Return the (X, Y) coordinate for the center point of the cell that contains the specified text.  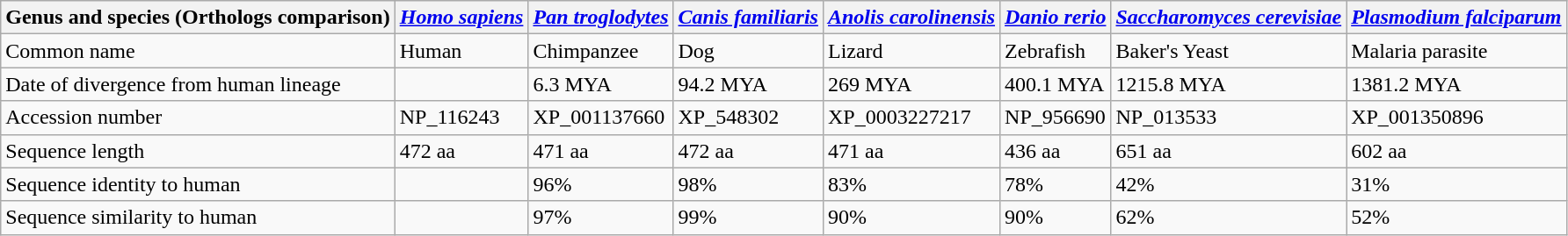
52% (1456, 218)
Danio rerio (1056, 18)
99% (748, 218)
6.3 MYA (601, 84)
436 aa (1056, 151)
94.2 MYA (748, 84)
XP_548302 (748, 118)
Chimpanzee (601, 51)
NP_013533 (1229, 118)
Lizard (911, 51)
269 MYA (911, 84)
Sequence identity to human (198, 184)
Accession number (198, 118)
Date of divergence from human lineage (198, 84)
Sequence length (198, 151)
NP_116243 (461, 118)
Plasmodium falciparum (1456, 18)
78% (1056, 184)
83% (911, 184)
NP_956690 (1056, 118)
42% (1229, 184)
XP_0003227217 (911, 118)
Sequence similarity to human (198, 218)
Saccharomyces cerevisiae (1229, 18)
31% (1456, 184)
Canis familiaris (748, 18)
Human (461, 51)
1381.2 MYA (1456, 84)
651 aa (1229, 151)
Dog (748, 51)
Common name (198, 51)
Baker's Yeast (1229, 51)
Malaria parasite (1456, 51)
XP_001137660 (601, 118)
400.1 MYA (1056, 84)
XP_001350896 (1456, 118)
98% (748, 184)
Zebrafish (1056, 51)
Homo sapiens (461, 18)
602 aa (1456, 151)
62% (1229, 218)
Pan troglodytes (601, 18)
Genus and species (Orthologs comparison) (198, 18)
1215.8 MYA (1229, 84)
Anolis carolinensis (911, 18)
96% (601, 184)
97% (601, 218)
